Provide the [X, Y] coordinate of the cell's center where the given text is located.  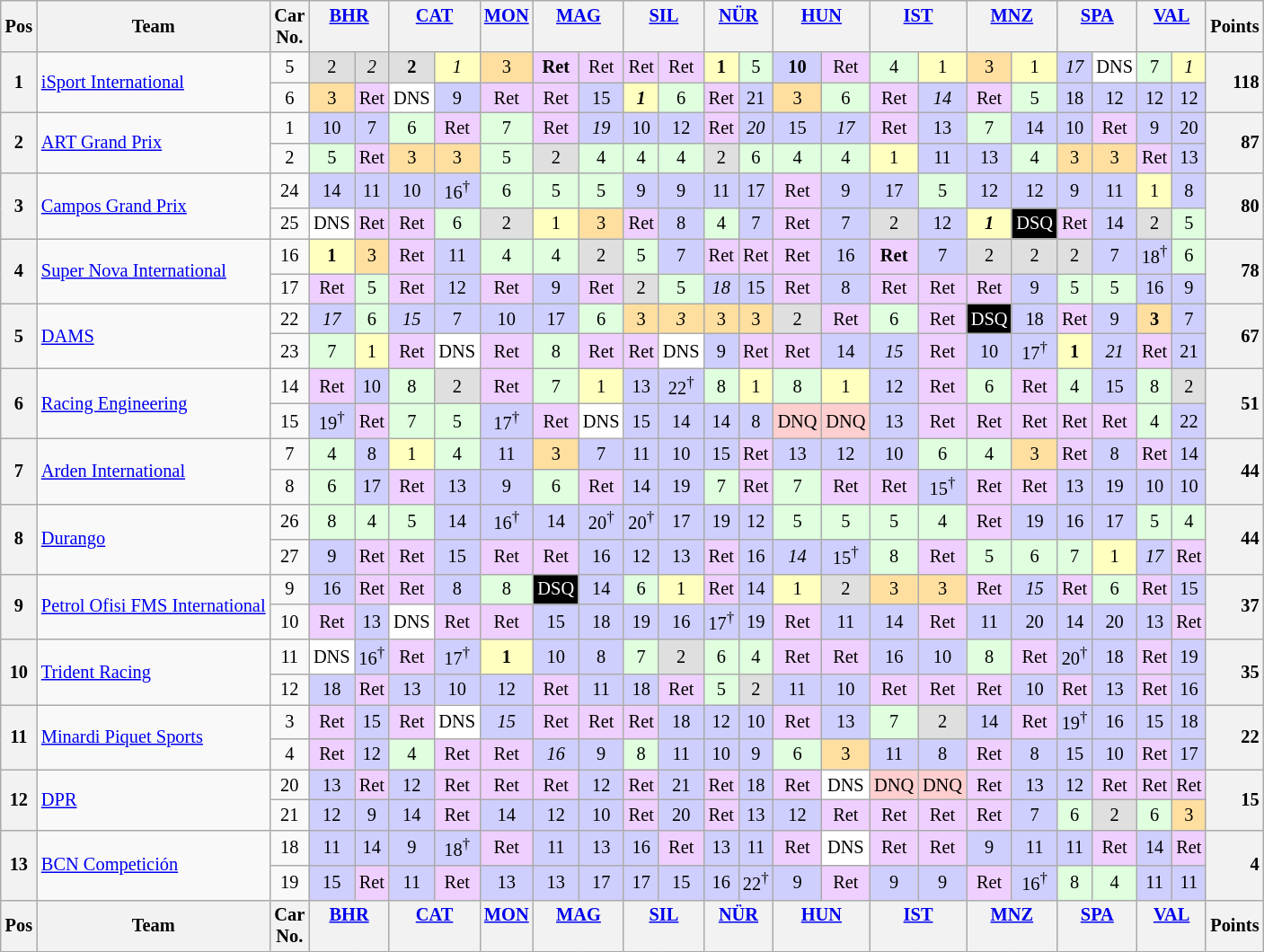
118 [1234, 83]
Durango [153, 539]
Arden International [153, 471]
37 [1234, 607]
87 [1234, 142]
67 [1234, 336]
Racing Engineering [153, 403]
DAMS [153, 336]
iSport International [153, 83]
Trident Racing [153, 672]
35 [1234, 672]
23 [289, 352]
24 [289, 190]
Super Nova International [153, 271]
51 [1234, 403]
Minardi Piquet Sports [153, 736]
ART Grand Prix [153, 142]
26 [289, 521]
25 [289, 224]
DPR [153, 799]
BCN Competición [153, 865]
78 [1234, 271]
Petrol Ofisi FMS International [153, 607]
80 [1234, 207]
Campos Grand Prix [153, 207]
27 [289, 557]
